Return the (x, y) coordinate for the center point of the cell that contains the specified text.  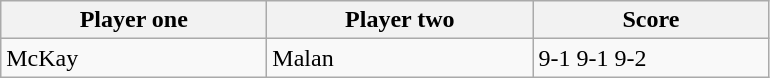
Malan (400, 58)
Player one (134, 20)
Score (651, 20)
McKay (134, 58)
Player two (400, 20)
9-1 9-1 9-2 (651, 58)
